Locate the cell with the specified text and output its [x, y] center coordinate. 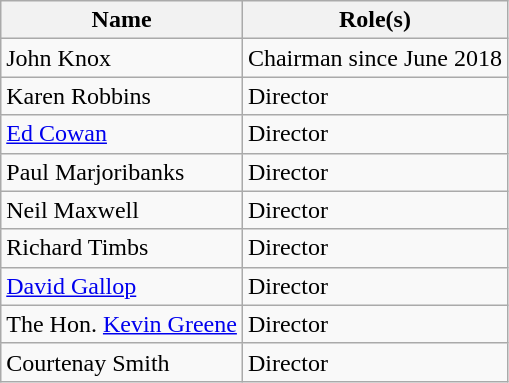
Paul Marjoribanks [122, 172]
Courtenay Smith [122, 362]
The Hon. Kevin Greene [122, 324]
Name [122, 20]
Ed Cowan [122, 134]
David Gallop [122, 286]
Role(s) [374, 20]
John Knox [122, 58]
Neil Maxwell [122, 210]
Richard Timbs [122, 248]
Karen Robbins [122, 96]
Chairman since June 2018 [374, 58]
